Search for the cell housing the specified text and yield its [x, y] center coordinate. 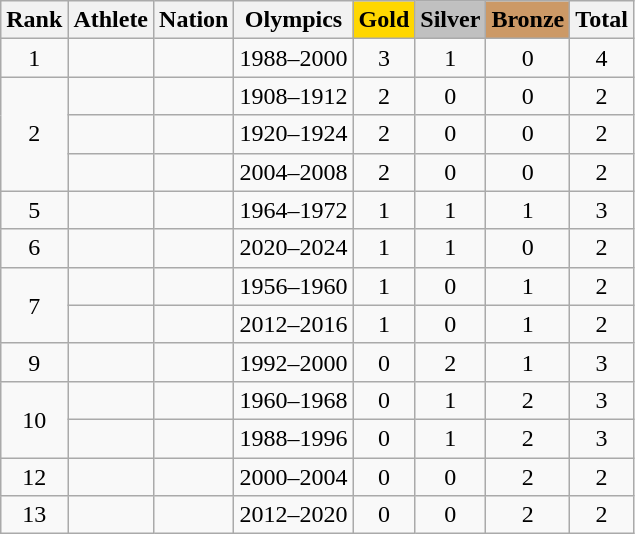
1992–2000 [294, 362]
9 [34, 362]
Rank [34, 20]
6 [34, 248]
1988–2000 [294, 58]
2000–2004 [294, 477]
12 [34, 477]
Nation [194, 20]
10 [34, 419]
2012–2020 [294, 515]
1964–1972 [294, 210]
1988–1996 [294, 438]
4 [602, 58]
Total [602, 20]
Olympics [294, 20]
7 [34, 305]
1920–1924 [294, 134]
1956–1960 [294, 286]
Bronze [528, 20]
2012–2016 [294, 324]
13 [34, 515]
Gold [384, 20]
5 [34, 210]
1960–1968 [294, 400]
1908–1912 [294, 96]
2020–2024 [294, 248]
Silver [450, 20]
2004–2008 [294, 172]
Athlete [111, 20]
